Return [x, y] of the center of cell containing provided text 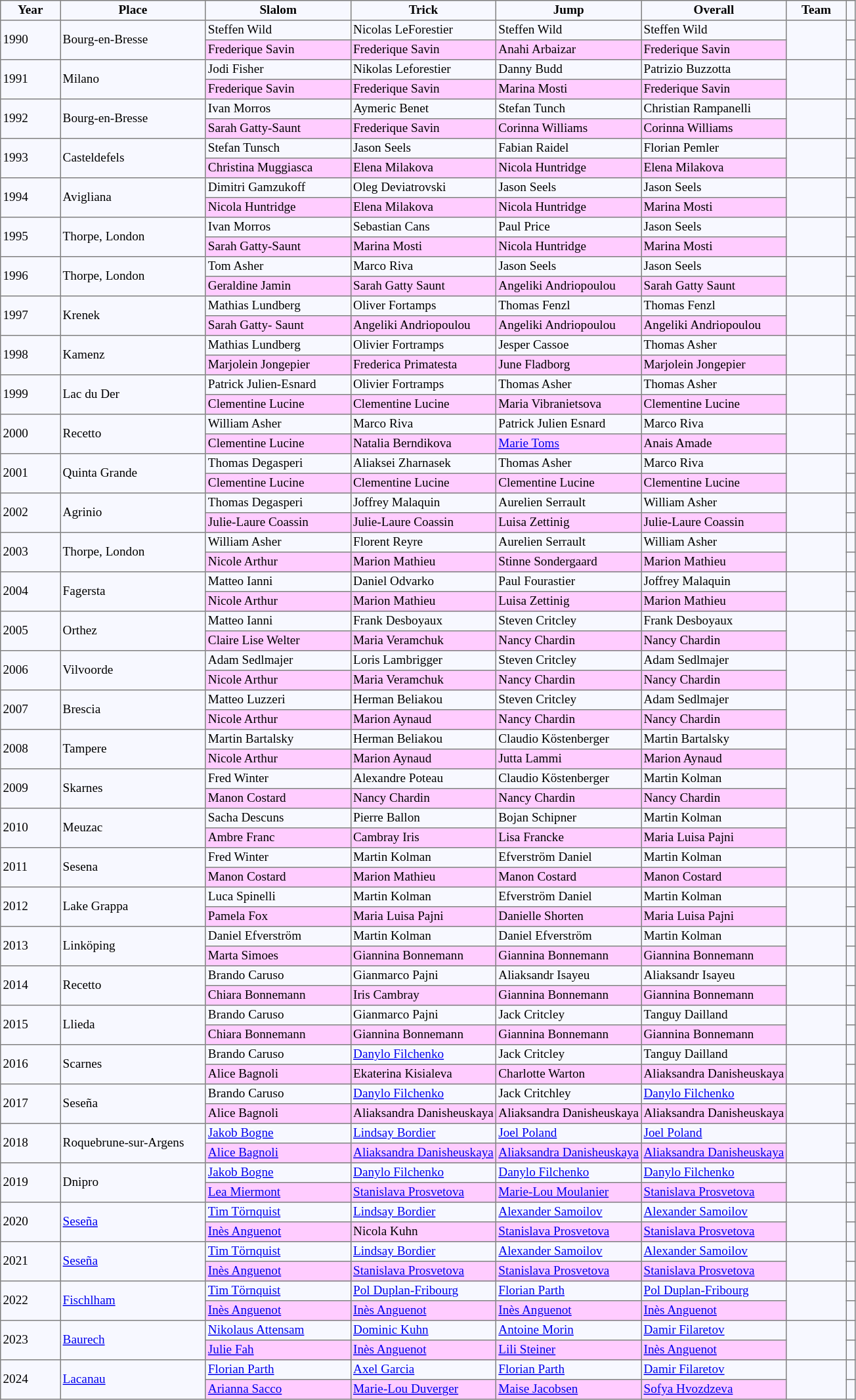
Stinne Sondergaard [568, 562]
2024 [30, 1380]
Brescia [133, 710]
2003 [30, 552]
Nicola Kuhn [423, 1232]
Bojan Schipner [568, 818]
Florian Pemler [714, 148]
2012 [30, 907]
Patrick Julien-Esnard [278, 385]
Overall [714, 11]
Maise Jacobsen [568, 1389]
Llieda [133, 1025]
2011 [30, 867]
1996 [30, 276]
Place [133, 11]
Year [30, 11]
Jump [568, 11]
Jutta Lammi [568, 759]
Frederica Primatesta [423, 365]
Paul Price [568, 227]
Alexandre Poteau [423, 779]
2010 [30, 828]
Nikolaus Attensam [278, 1330]
Linköping [133, 946]
1990 [30, 40]
Danny Budd [568, 70]
Dnipro [133, 1183]
Nikolas Leforestier [423, 70]
Anais Amade [714, 444]
Patrizio Buzzotta [714, 70]
Matteo Luzzeri [278, 700]
2016 [30, 1064]
Trick [423, 11]
Lake Grappa [133, 907]
Kamenz [133, 355]
1997 [30, 316]
Lili Steiner [568, 1350]
1994 [30, 198]
2013 [30, 946]
Ambre Franc [278, 838]
2007 [30, 710]
Tampere [133, 749]
Cambray Iris [423, 838]
2001 [30, 473]
Agrinio [133, 513]
Christian Rampanelli [714, 109]
Roquebrune-sur-Argens [133, 1143]
Pamela Fox [278, 917]
Nicolas LeForestier [423, 30]
Tom Asher [278, 267]
Iris Cambray [423, 995]
Paul Fourastier [568, 582]
Antoine Morin [568, 1330]
2022 [30, 1301]
Avigliana [133, 198]
Oleg Deviatrovski [423, 188]
1999 [30, 395]
Sacha Descuns [278, 818]
Marie-Lou Duverger [423, 1389]
Danielle Shorten [568, 917]
Fabian Raidel [568, 148]
Lisa Francke [568, 838]
2019 [30, 1183]
Quinta Grande [133, 473]
Natalia Berndikova [423, 444]
2005 [30, 631]
2008 [30, 749]
Ekaterina Kisialeva [423, 1074]
Anahi Arbaizar [568, 50]
Claire Lise Welter [278, 641]
Christina Muggiasca [278, 168]
Meuzac [133, 828]
Stefan Tunch [568, 109]
2021 [30, 1261]
Lac du Der [133, 395]
Julie Fah [278, 1350]
Sebastian Cans [423, 227]
Sofya Hvozdzeva [714, 1389]
2009 [30, 789]
Lacanau [133, 1380]
Maria Vibranietsova [568, 405]
Fischlham [133, 1301]
Aliaksei Zharnasek [423, 464]
Sarah Gatty- Saunt [278, 326]
Orthez [133, 631]
Marta Simoes [278, 956]
2002 [30, 513]
1992 [30, 119]
Dominic Kuhn [423, 1330]
1993 [30, 158]
Axel Garcia [423, 1370]
Fagersta [133, 592]
Casteldefels [133, 158]
2014 [30, 986]
Sesena [133, 867]
2004 [30, 592]
June Fladborg [568, 365]
Team [817, 11]
Krenek [133, 316]
Aymeric Benet [423, 109]
Jesper Cassoe [568, 345]
2015 [30, 1025]
2018 [30, 1143]
Skarnes [133, 789]
Vilvoorde [133, 670]
Lea Miermont [278, 1192]
Florent Reyre [423, 542]
2000 [30, 434]
Daniel Odvarko [423, 582]
2023 [30, 1340]
Marie-Lou Moulanier [568, 1192]
Pierre Ballon [423, 818]
1991 [30, 79]
2006 [30, 670]
Charlotte Warton [568, 1074]
Dimitri Gamzukoff [278, 188]
1998 [30, 355]
Baurech [133, 1340]
Stefan Tunsch [278, 148]
Arianna Sacco [278, 1389]
Jodi Fisher [278, 70]
Loris Lambrigger [423, 661]
1995 [30, 237]
Geraldine Jamin [278, 286]
2017 [30, 1104]
Scarnes [133, 1064]
Jack Critchley [568, 1094]
Patrick Julien Esnard [568, 424]
2020 [30, 1222]
Marie Toms [568, 444]
Milano [133, 79]
Slalom [278, 11]
Oliver Fortamps [423, 306]
Luca Spinelli [278, 897]
